Capture the cell that displays the provided text and extract its [x, y] central coordinate. 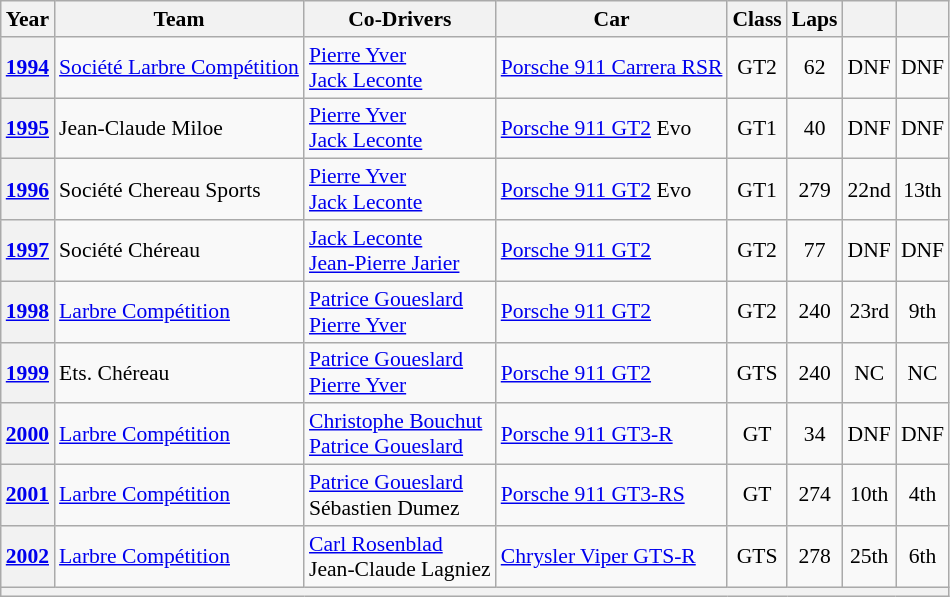
Christophe Bouchut Patrice Goueslard [400, 434]
4th [922, 496]
Class [756, 19]
2001 [28, 496]
Porsche 911 GT3-RS [612, 496]
Laps [815, 19]
Société Larbre Compétition [179, 68]
278 [815, 556]
1995 [28, 128]
1999 [28, 372]
Carl Rosenblad Jean-Claude Lagniez [400, 556]
Jean-Claude Miloe [179, 128]
Société Chéreau [179, 250]
Chrysler Viper GTS-R [612, 556]
9th [922, 312]
2002 [28, 556]
2000 [28, 434]
34 [815, 434]
Team [179, 19]
10th [870, 496]
1997 [28, 250]
1996 [28, 190]
274 [815, 496]
Ets. Chéreau [179, 372]
22nd [870, 190]
Co-Drivers [400, 19]
77 [815, 250]
Car [612, 19]
13th [922, 190]
Société Chereau Sports [179, 190]
Jack Leconte Jean-Pierre Jarier [400, 250]
Patrice Goueslard Sébastien Dumez [400, 496]
Porsche 911 GT3-R [612, 434]
Porsche 911 Carrera RSR [612, 68]
Year [28, 19]
1994 [28, 68]
40 [815, 128]
1998 [28, 312]
25th [870, 556]
62 [815, 68]
23rd [870, 312]
279 [815, 190]
6th [922, 556]
